Return (x, y) of the center of cell containing provided text 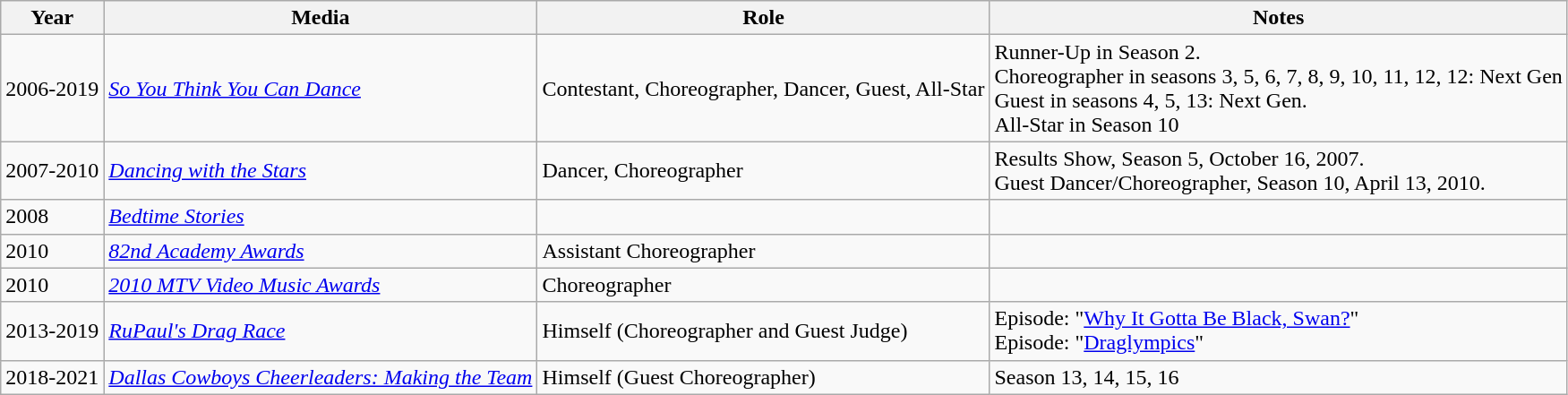
Assistant Choreographer (763, 251)
Episode: "Why It Gotta Be Black, Swan?"Episode: "Draglympics" (1279, 331)
Notes (1279, 18)
Bedtime Stories (321, 217)
RuPaul's Drag Race (321, 331)
Media (321, 18)
Dancing with the Stars (321, 170)
Season 13, 14, 15, 16 (1279, 377)
2008 (52, 217)
Choreographer (763, 285)
Results Show, Season 5, October 16, 2007.Guest Dancer/Choreographer, Season 10, April 13, 2010. (1279, 170)
Himself (Guest Choreographer) (763, 377)
Contestant, Choreographer, Dancer, Guest, All-Star (763, 88)
Year (52, 18)
2007-2010 (52, 170)
Dancer, Choreographer (763, 170)
Himself (Choreographer and Guest Judge) (763, 331)
82nd Academy Awards (321, 251)
2013-2019 (52, 331)
Role (763, 18)
2010 MTV Video Music Awards (321, 285)
Dallas Cowboys Cheerleaders: Making the Team (321, 377)
So You Think You Can Dance (321, 88)
2006-2019 (52, 88)
2018-2021 (52, 377)
Runner-Up in Season 2.Choreographer in seasons 3, 5, 6, 7, 8, 9, 10, 11, 12, 12: Next GenGuest in seasons 4, 5, 13: Next Gen.All-Star in Season 10 (1279, 88)
